Locate the cell with the specified text and output its [x, y] center coordinate. 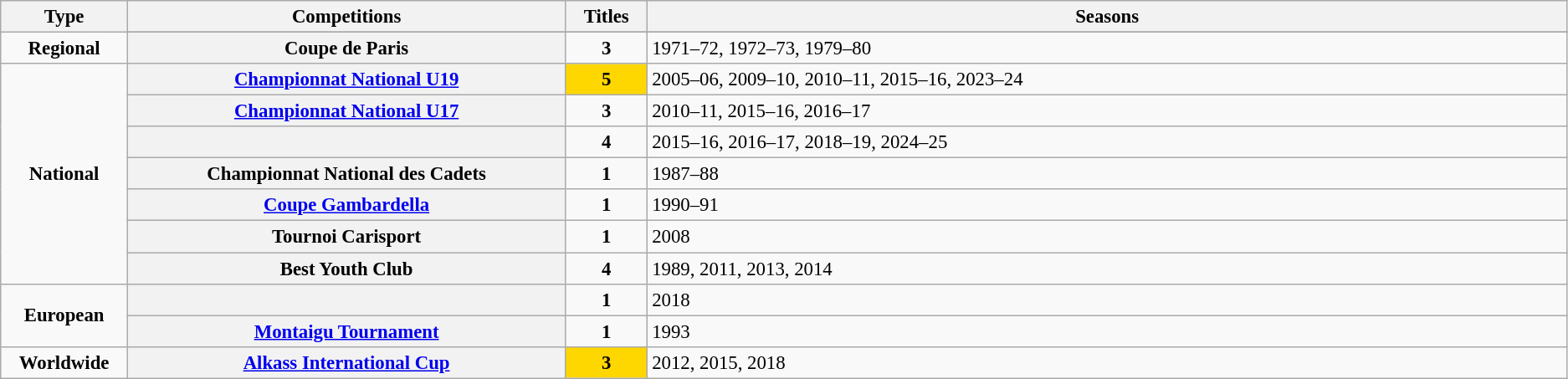
National [64, 174]
2010–11, 2015–16, 2016–17 [1108, 111]
Alkass International Cup [346, 362]
Type [64, 17]
Championnat National des Cadets [346, 174]
1990–91 [1108, 205]
1989, 2011, 2013, 2014 [1108, 269]
Best Youth Club [346, 269]
1971–72, 1972–73, 1979–80 [1108, 49]
Montaigu Tournament [346, 331]
2015–16, 2016–17, 2018–19, 2024–25 [1108, 142]
Championnat National U19 [346, 79]
Titles [607, 17]
Tournoi Carisport [346, 237]
Competitions [346, 17]
2008 [1108, 237]
Regional [64, 49]
Coupe de Paris [346, 49]
Coupe Gambardella [346, 205]
European [64, 315]
5 [607, 79]
1987–88 [1108, 174]
1993 [1108, 331]
Seasons [1108, 17]
2018 [1108, 300]
Worldwide [64, 362]
Championnat National U17 [346, 111]
2012, 2015, 2018 [1108, 362]
2005–06, 2009–10, 2010–11, 2015–16, 2023–24 [1108, 79]
